From the cell containing the given text, extract its center point as [x, y] coordinate. 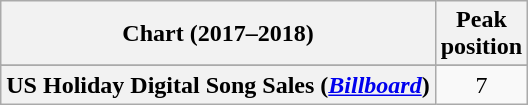
Peakposition [481, 34]
7 [481, 85]
US Holiday Digital Song Sales (Billboard) [218, 85]
Chart (2017–2018) [218, 34]
